Identify which cell holds the provided text, then report its (x, y) central coordinate. 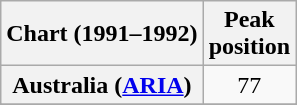
Peakposition (249, 34)
Chart (1991–1992) (102, 34)
77 (249, 85)
Australia (ARIA) (102, 85)
